Determine the (X, Y) coordinate at the center of the cell enclosing the given text.  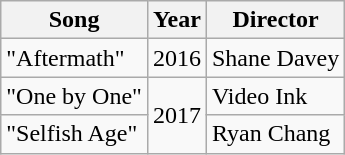
"Aftermath" (74, 58)
Song (74, 20)
2017 (176, 115)
Video Ink (275, 96)
2016 (176, 58)
Director (275, 20)
Ryan Chang (275, 134)
"Selfish Age" (74, 134)
"One by One" (74, 96)
Shane Davey (275, 58)
Year (176, 20)
